Locate the cell with the specified text and output its (x, y) center coordinate. 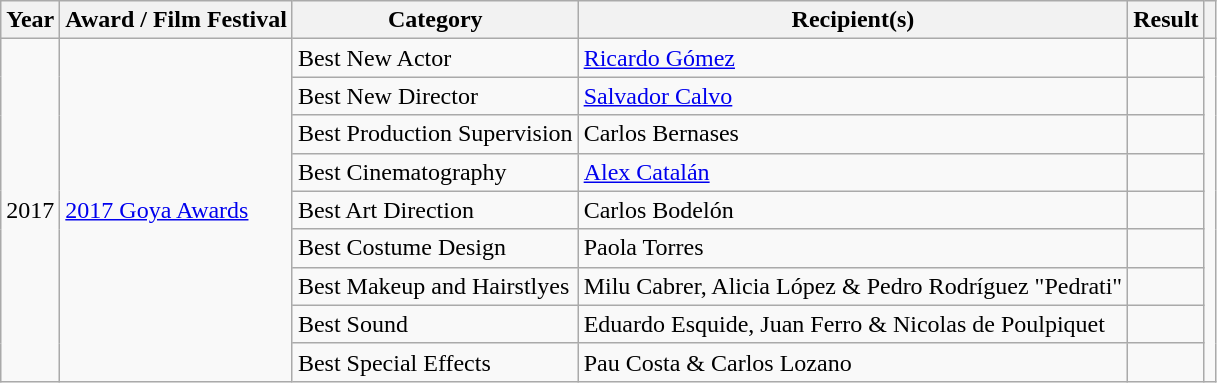
Best Art Direction (435, 210)
Carlos Bodelón (853, 210)
Eduardo Esquide, Juan Ferro & Nicolas de Poulpiquet (853, 324)
Category (435, 20)
2017 (30, 210)
Result (1166, 20)
Best Makeup and Hairstlyes (435, 286)
Year (30, 20)
Best Sound (435, 324)
Alex Catalán (853, 172)
Salvador Calvo (853, 96)
Recipient(s) (853, 20)
Best Production Supervision (435, 134)
Carlos Bernases (853, 134)
2017 Goya Awards (176, 210)
Pau Costa & Carlos Lozano (853, 362)
Ricardo Gómez (853, 58)
Best New Director (435, 96)
Best Costume Design (435, 248)
Paola Torres (853, 248)
Best Special Effects (435, 362)
Award / Film Festival (176, 20)
Best New Actor (435, 58)
Milu Cabrer, Alicia López & Pedro Rodríguez "Pedrati" (853, 286)
Best Cinematography (435, 172)
